Determine the (X, Y) coordinate at the center of the cell enclosing the given text.  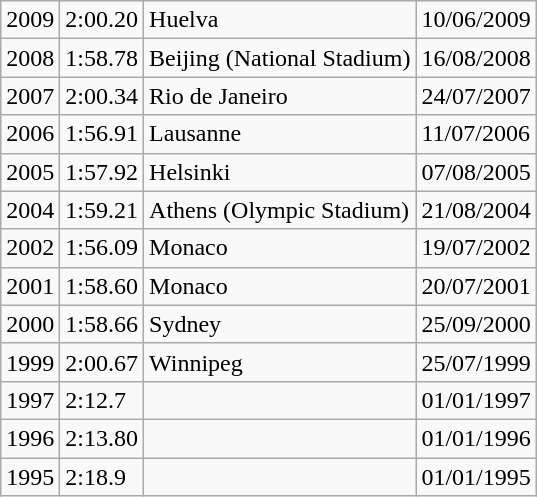
2:00.34 (102, 96)
16/08/2008 (476, 58)
2:18.9 (102, 477)
2005 (30, 172)
1:58.60 (102, 286)
10/06/2009 (476, 20)
25/09/2000 (476, 324)
2:00.20 (102, 20)
2006 (30, 134)
1:56.91 (102, 134)
1:58.78 (102, 58)
Rio de Janeiro (280, 96)
01/01/1997 (476, 400)
1:58.66 (102, 324)
2001 (30, 286)
Sydney (280, 324)
Beijing (National Stadium) (280, 58)
2:00.67 (102, 362)
Huelva (280, 20)
2000 (30, 324)
2008 (30, 58)
2002 (30, 248)
21/08/2004 (476, 210)
2:13.80 (102, 438)
1996 (30, 438)
2004 (30, 210)
1:59.21 (102, 210)
1995 (30, 477)
1:57.92 (102, 172)
25/07/1999 (476, 362)
11/07/2006 (476, 134)
1997 (30, 400)
07/08/2005 (476, 172)
24/07/2007 (476, 96)
Helsinki (280, 172)
1:56.09 (102, 248)
19/07/2002 (476, 248)
2007 (30, 96)
Athens (Olympic Stadium) (280, 210)
20/07/2001 (476, 286)
1999 (30, 362)
01/01/1995 (476, 477)
2:12.7 (102, 400)
Winnipeg (280, 362)
2009 (30, 20)
Lausanne (280, 134)
01/01/1996 (476, 438)
